Capture the cell that displays the provided text and extract its [x, y] central coordinate. 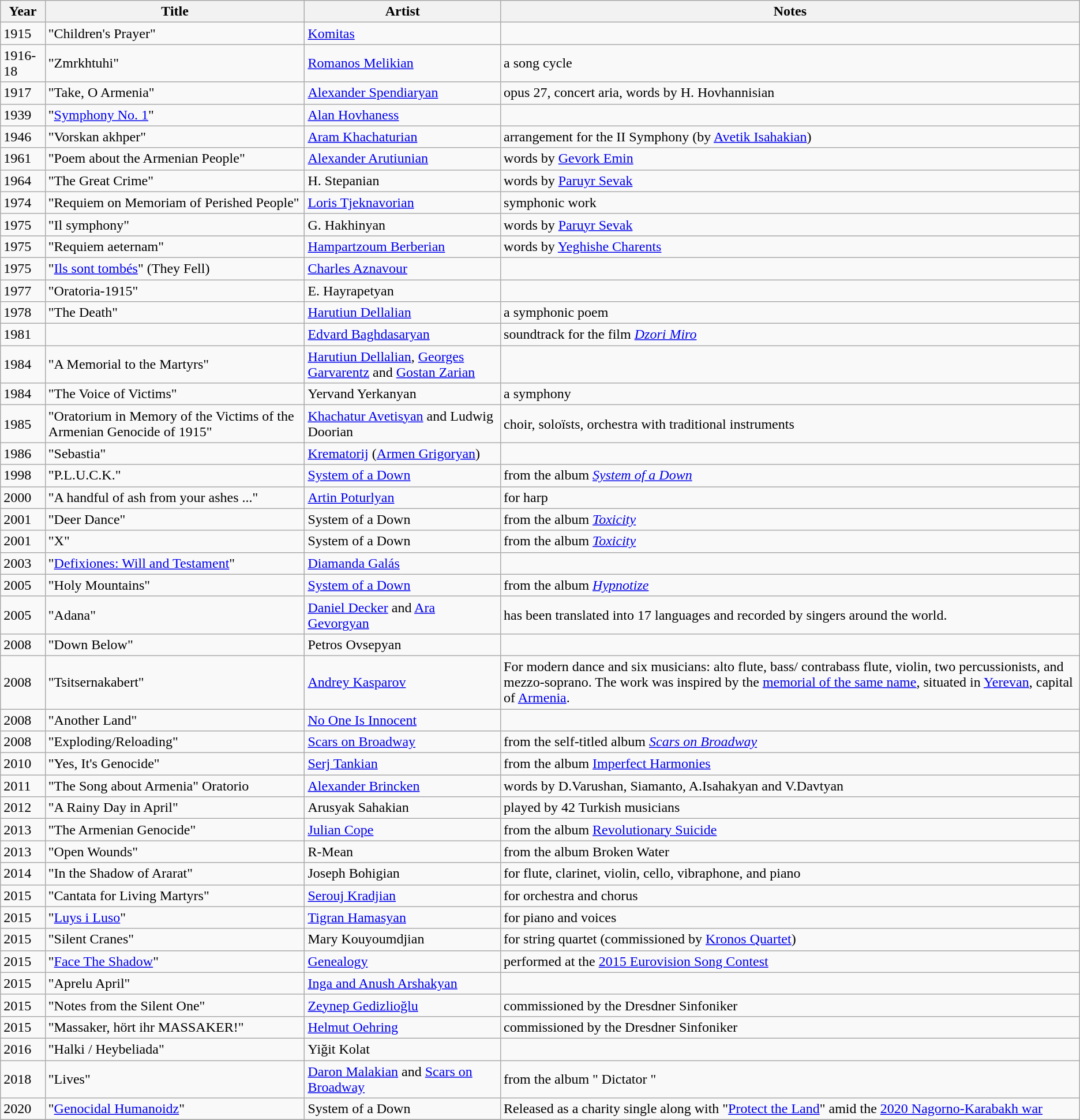
played by 42 Turkish musicians [790, 808]
from the album Imperfect Harmonies [790, 764]
Serj Tankian [403, 764]
"Sebastia" [175, 454]
Hampartzoum Berberian [403, 246]
Artist [403, 12]
1974 [23, 203]
1961 [23, 159]
for string quartet (commissioned by Kronos Quartet) [790, 939]
arrangement for the II Symphony (by Avetik Isahakian) [790, 137]
"Open Wounds" [175, 852]
opus 27, concert aria, words by H. Hovhannisian [790, 93]
1916-18 [23, 63]
words by Yeghishe Charents [790, 246]
Komitas [403, 33]
R-Mean [403, 852]
Notes [790, 12]
Genealogy [403, 961]
1964 [23, 181]
Arusyak Sahakian [403, 808]
2010 [23, 764]
H. Stepanian [403, 181]
Released as a charity single along with "Protect the Land" amid the 2020 Nagorno-Karabakh war [790, 1109]
"The Voice of Victims" [175, 394]
"X" [175, 541]
Inga and Anush Arshakyan [403, 983]
"Notes from the Silent One" [175, 1005]
Julian Cope [403, 830]
words by D.Varushan, Siamanto, A.Isahakyan and V.Davtyan [790, 786]
from the album Broken Water [790, 852]
Andrey Kasparov [403, 682]
1946 [23, 137]
Khachatur Avetisyan and Ludwig Doorian [403, 424]
Alan Hovhaness [403, 115]
2020 [23, 1109]
Daron Malakian and Scars on Broadway [403, 1079]
1917 [23, 93]
"A Rainy Day in April" [175, 808]
Harutiun Dellalian [403, 313]
Zeynep Gedizlioğlu [403, 1005]
"The Great Crime" [175, 181]
1915 [23, 33]
for orchestra and chorus [790, 896]
No One Is Innocent [403, 720]
a symphony [790, 394]
"The Death" [175, 313]
G. Hakhinyan [403, 224]
Yiğit Kolat [403, 1049]
"Tsitsernakabert" [175, 682]
Charles Aznavour [403, 268]
1981 [23, 335]
1985 [23, 424]
words by Gevork Emin [790, 159]
Loris Tjeknavorian [403, 203]
1986 [23, 454]
a song cycle [790, 63]
"Defixiones: Will and Testament" [175, 563]
Romanos Melikian [403, 63]
Alexander Brincken [403, 786]
Year [23, 12]
choir, soloïsts, orchestra with traditional instruments [790, 424]
2011 [23, 786]
Yervand Yerkanyan [403, 394]
"Children's Prayer" [175, 33]
a symphonic poem [790, 313]
E. Hayrapetyan [403, 290]
"Symphony No. 1" [175, 115]
"A handful of ash from your ashes ..." [175, 497]
Mary Kouyoumdjian [403, 939]
"P.L.U.C.K." [175, 475]
1977 [23, 290]
for piano and voices [790, 917]
"Oratorium in Memory of the Victims of the Armenian Genocide of 1915" [175, 424]
"Face The Shadow" [175, 961]
performed at the 2015 Eurovision Song Contest [790, 961]
"Ils sont tombés" (They Fell) [175, 268]
2012 [23, 808]
"Down Below" [175, 645]
1939 [23, 115]
Title [175, 12]
"The Armenian Genocide" [175, 830]
Serouj Kradjian [403, 896]
"Genocidal Humanoidz" [175, 1109]
Helmut Oehring [403, 1027]
"The Song about Armenia" Oratorio [175, 786]
"Il symphony" [175, 224]
Krematorij (Armen Grigoryan) [403, 454]
"Aprelu April" [175, 983]
Alexander Arutiunian [403, 159]
Daniel Decker and Ara Gevorgyan [403, 615]
"Requiem on Memoriam of Perished People" [175, 203]
from the album System of a Down [790, 475]
from the album Revolutionary Suicide [790, 830]
"Massaker, hört ihr MASSAKER!" [175, 1027]
symphonic work [790, 203]
Joseph Bohigian [403, 874]
Tigran Hamasyan [403, 917]
"Poem about the Armenian People" [175, 159]
1998 [23, 475]
"Deer Dance" [175, 519]
for harp [790, 497]
"Holy Mountains" [175, 585]
"Halki / Heybeliada" [175, 1049]
soundtrack for the film Dzori Miro [790, 335]
"In the Shadow of Ararat" [175, 874]
"Adana" [175, 615]
2016 [23, 1049]
Alexander Spendiaryan [403, 93]
has been translated into 17 languages and recorded by singers around the world. [790, 615]
from the self-titled album Scars on Broadway [790, 742]
"Yes, It's Genocide" [175, 764]
"Vorskan akhper" [175, 137]
2003 [23, 563]
1978 [23, 313]
from the album Hypnotize [790, 585]
"Lives" [175, 1079]
from the album " Dictator " [790, 1079]
"Oratoria-1915" [175, 290]
Petros Ovsepyan [403, 645]
2000 [23, 497]
2018 [23, 1079]
2014 [23, 874]
Edvard Baghdasaryan [403, 335]
"Luys i Luso" [175, 917]
"Another Land" [175, 720]
"Requiem aeternam" [175, 246]
"Take, O Armenia" [175, 93]
"Cantata for Living Martyrs" [175, 896]
Diamanda Galás [403, 563]
Aram Khachaturian [403, 137]
"Silent Cranes" [175, 939]
"Exploding/Reloading" [175, 742]
Harutiun Dellalian, Georges Garvarentz and Gostan Zarian [403, 365]
"Zmrkhtuhi" [175, 63]
"A Memorial to the Martyrs" [175, 365]
Artin Poturlyan [403, 497]
Scars on Broadway [403, 742]
for flute, clarinet, violin, cello, vibraphone, and piano [790, 874]
